Extract the (x, y) coordinate from the center of the cell holding the provided text.  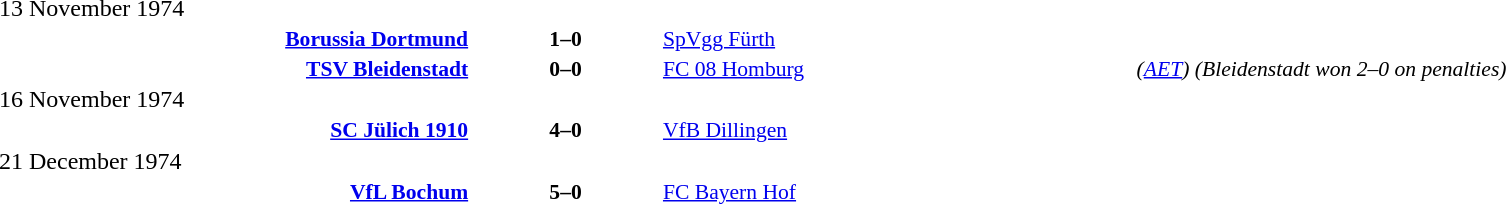
1–0 (566, 38)
SpVgg Fürth (897, 38)
FC 08 Homburg (897, 68)
VfB Dillingen (897, 130)
4–0 (566, 130)
0–0 (566, 68)
